Pinpoint the cell where the given text exists, returning its [X, Y] midpoint coordinate. 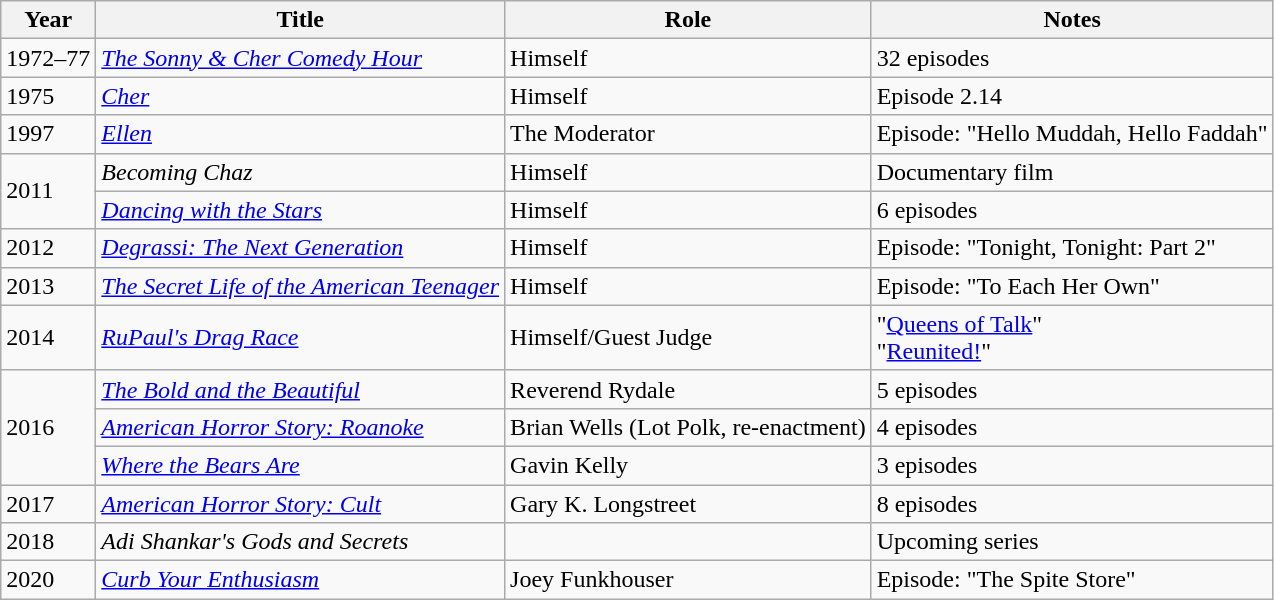
Documentary film [1072, 172]
RuPaul's Drag Race [300, 338]
1975 [48, 96]
Episode: "Tonight, Tonight: Part 2" [1072, 248]
Title [300, 20]
1997 [48, 134]
32 episodes [1072, 58]
The Moderator [688, 134]
Dancing with the Stars [300, 210]
2014 [48, 338]
2011 [48, 191]
The Secret Life of the American Teenager [300, 286]
Joey Funkhouser [688, 580]
6 episodes [1072, 210]
Curb Your Enthusiasm [300, 580]
Gary K. Longstreet [688, 503]
Episode 2.14 [1072, 96]
2013 [48, 286]
2016 [48, 427]
4 episodes [1072, 427]
Brian Wells (Lot Polk, re-enactment) [688, 427]
2020 [48, 580]
2012 [48, 248]
American Horror Story: Cult [300, 503]
Reverend Rydale [688, 389]
1972–77 [48, 58]
"Queens of Talk""Reunited!" [1072, 338]
2017 [48, 503]
3 episodes [1072, 465]
The Sonny & Cher Comedy Hour [300, 58]
2018 [48, 542]
Gavin Kelly [688, 465]
Role [688, 20]
Becoming Chaz [300, 172]
Episode: "The Spite Store" [1072, 580]
Notes [1072, 20]
Where the Bears Are [300, 465]
Upcoming series [1072, 542]
Ellen [300, 134]
The Bold and the Beautiful [300, 389]
Episode: "Hello Muddah, Hello Faddah" [1072, 134]
8 episodes [1072, 503]
Year [48, 20]
Cher [300, 96]
5 episodes [1072, 389]
Episode: "To Each Her Own" [1072, 286]
Degrassi: The Next Generation [300, 248]
American Horror Story: Roanoke [300, 427]
Himself/Guest Judge [688, 338]
Adi Shankar's Gods and Secrets [300, 542]
